Return the (x, y) coordinate for the center point of the cell that contains the specified text.  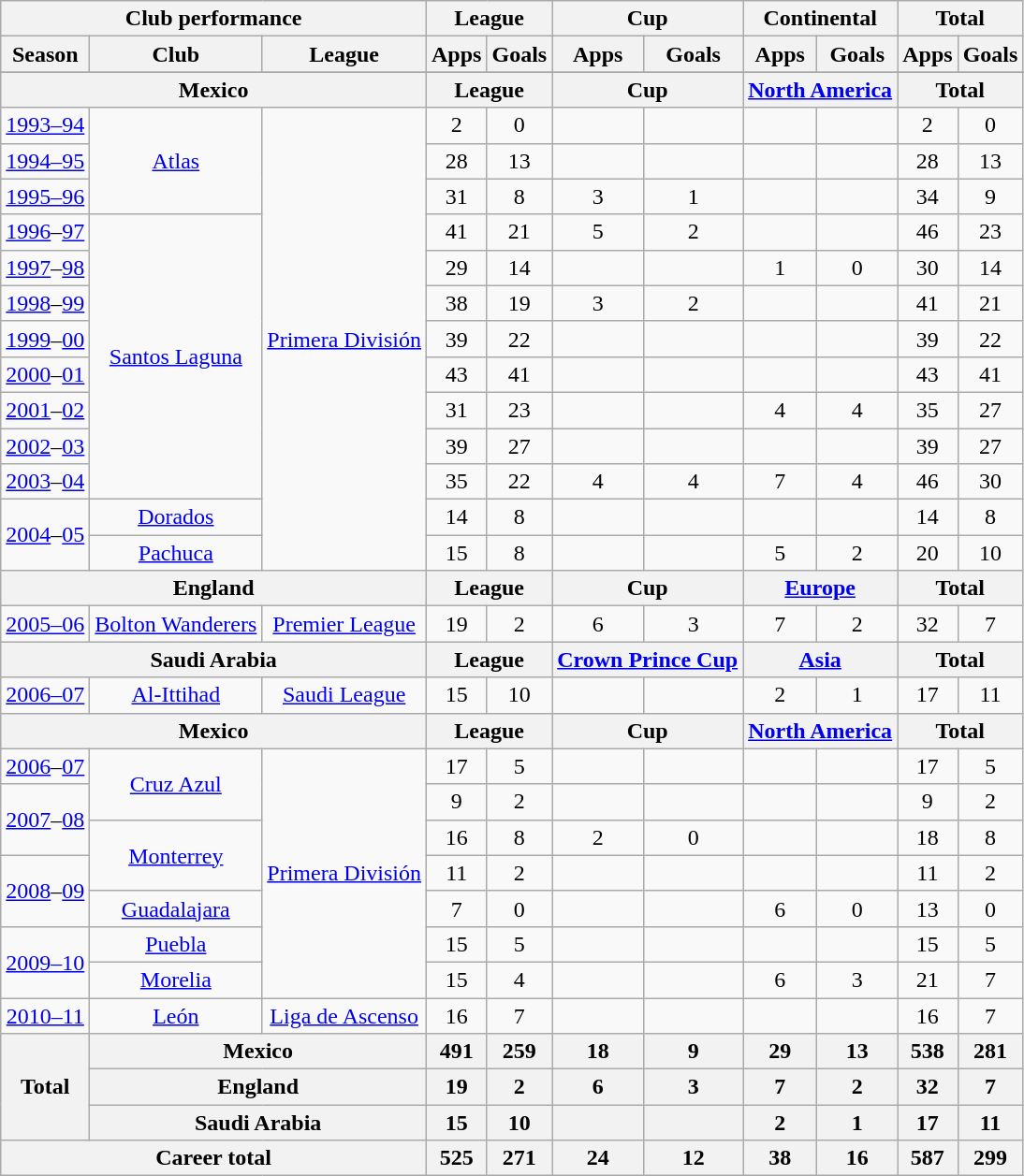
2000–01 (45, 374)
587 (928, 1158)
525 (457, 1158)
Asia (820, 660)
2008–09 (45, 891)
Season (45, 54)
2004–05 (45, 535)
Puebla (176, 944)
34 (928, 196)
1993–94 (45, 125)
2007–08 (45, 820)
Saudi League (344, 695)
Europe (820, 588)
Career total (213, 1158)
1997–98 (45, 268)
281 (990, 1052)
2005–06 (45, 624)
Club performance (213, 19)
Premier League (344, 624)
1994–95 (45, 161)
299 (990, 1158)
Guadalajara (176, 908)
12 (694, 1158)
Monterrey (176, 855)
Crown Prince Cup (648, 660)
271 (519, 1158)
Liga de Ascenso (344, 1015)
1996–97 (45, 232)
Cruz Azul (176, 784)
Bolton Wanderers (176, 624)
Pachuca (176, 553)
Al-Ittihad (176, 695)
León (176, 1015)
2003–04 (45, 482)
1998–99 (45, 303)
2009–10 (45, 962)
Continental (820, 19)
Club (176, 54)
2002–03 (45, 446)
259 (519, 1052)
Santos Laguna (176, 356)
491 (457, 1052)
2001–02 (45, 410)
Morelia (176, 980)
24 (598, 1158)
20 (928, 553)
1995–96 (45, 196)
Dorados (176, 517)
Atlas (176, 161)
1999–00 (45, 339)
2010–11 (45, 1015)
538 (928, 1052)
